Detect which cell encompasses the target text, then output its (X, Y) center coordinate. 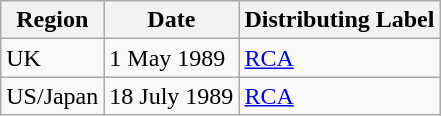
Region (52, 20)
UK (52, 58)
18 July 1989 (172, 96)
Date (172, 20)
Distributing Label (340, 20)
US/Japan (52, 96)
1 May 1989 (172, 58)
